Determine the (X, Y) coordinate at the center of the cell enclosing the given text.  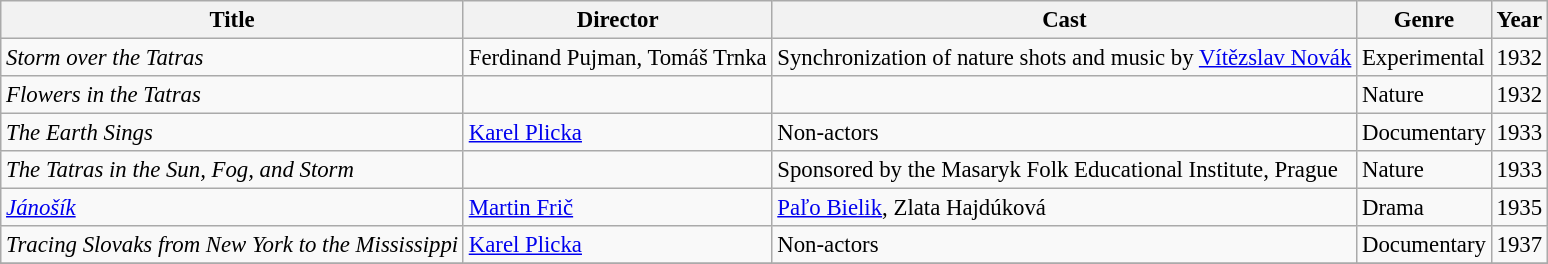
Experimental (1424, 58)
Martin Frič (618, 208)
Director (618, 20)
Storm over the Tatras (232, 58)
Jánošík (232, 208)
The Tatras in the Sun, Fog, and Storm (232, 170)
Ferdinand Pujman, Tomáš Trnka (618, 58)
Tracing Slovaks from New York to the Mississippi (232, 245)
Sponsored by the Masaryk Folk Educational Institute, Prague (1064, 170)
Paľo Bielik, Zlata Hajdúková (1064, 208)
Genre (1424, 20)
Title (232, 20)
Flowers in the Tatras (232, 95)
Year (1519, 20)
1935 (1519, 208)
Synchronization of nature shots and music by Vítězslav Novák (1064, 58)
The Earth Sings (232, 133)
Cast (1064, 20)
1937 (1519, 245)
Drama (1424, 208)
